Return (X, Y) of the center of cell containing provided text 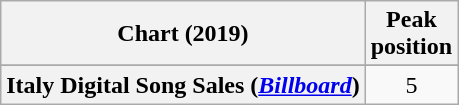
Chart (2019) (183, 34)
Italy Digital Song Sales (Billboard) (183, 85)
5 (411, 85)
Peak position (411, 34)
